Determine the [x, y] coordinate at the center of the cell enclosing the given text.  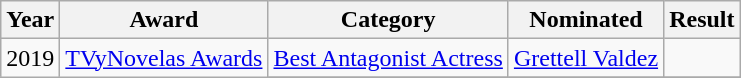
Best Antagonist Actress [388, 58]
Result [702, 20]
Nominated [586, 20]
Grettell Valdez [586, 58]
Award [164, 20]
Category [388, 20]
TVyNovelas Awards [164, 58]
Year [30, 20]
2019 [30, 58]
